Find where the given text appears and provide that cell's center as [x, y] coordinate. 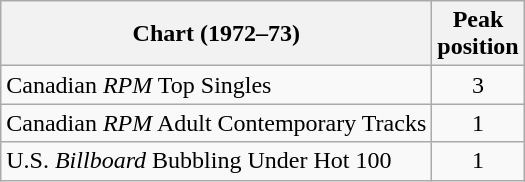
3 [478, 85]
Chart (1972–73) [216, 34]
Peakposition [478, 34]
Canadian RPM Adult Contemporary Tracks [216, 123]
U.S. Billboard Bubbling Under Hot 100 [216, 161]
Canadian RPM Top Singles [216, 85]
